Extract the (X, Y) coordinate from the center of the cell holding the provided text.  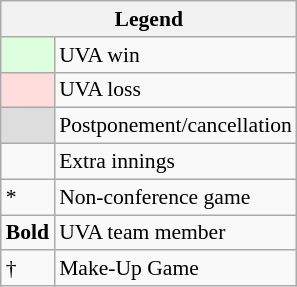
Make-Up Game (176, 269)
Bold (28, 233)
UVA loss (176, 90)
† (28, 269)
UVA win (176, 55)
* (28, 197)
UVA team member (176, 233)
Postponement/cancellation (176, 126)
Extra innings (176, 162)
Non-conference game (176, 197)
Legend (149, 19)
